Determine the (x, y) coordinate at the center of the cell enclosing the given text.  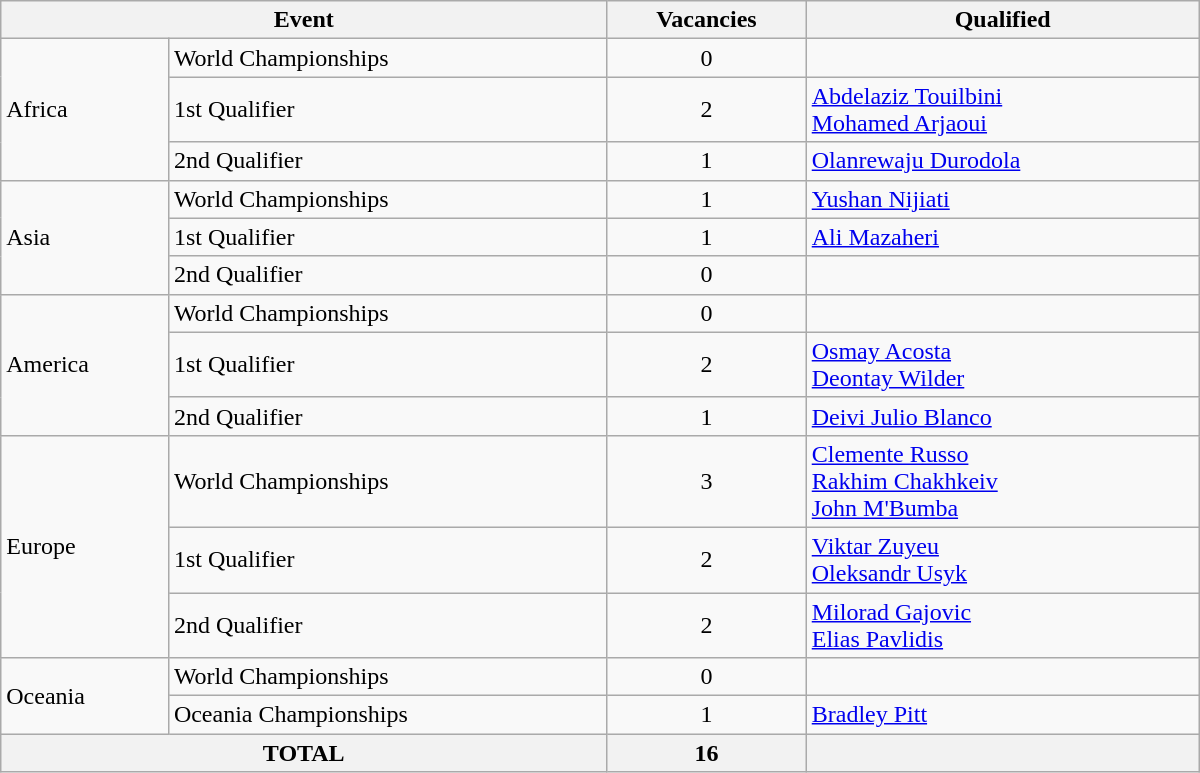
Clemente Russo Rakhim Chakhkeiv John M'Bumba (1002, 481)
Europe (85, 546)
Qualified (1002, 20)
Africa (85, 110)
Milorad Gajovic Elias Pavlidis (1002, 624)
Ali Mazaheri (1002, 237)
Bradley Pitt (1002, 715)
Yushan Nijiati (1002, 199)
America (85, 364)
Abdelaziz Touilbini Mohamed Arjaoui (1002, 110)
Olanrewaju Durodola (1002, 161)
TOTAL (304, 753)
Asia (85, 237)
Osmay Acosta Deontay Wilder (1002, 364)
16 (707, 753)
Event (304, 20)
Deivi Julio Blanco (1002, 416)
Viktar Zuyeu Oleksandr Usyk (1002, 560)
Oceania Championships (387, 715)
Oceania (85, 696)
Vacancies (707, 20)
3 (707, 481)
